Identify which cell holds the provided text, then report its (X, Y) central coordinate. 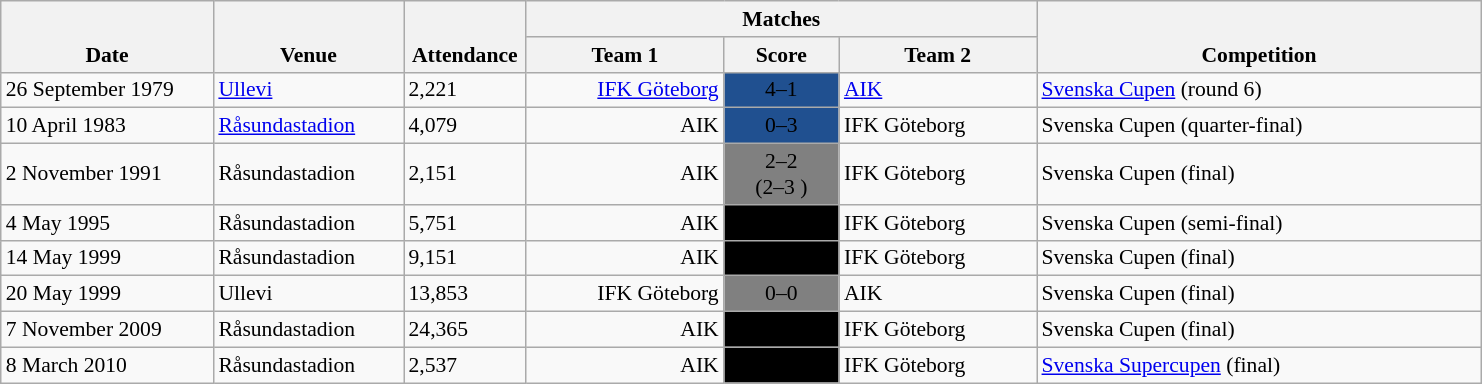
Svenska Cupen (round 6) (1258, 90)
Matches (781, 19)
26 September 1979 (108, 90)
5,751 (466, 223)
2–0 (782, 330)
2,537 (466, 365)
Svenska Cupen (quarter-final) (1258, 126)
2 November 1991 (108, 174)
2,151 (466, 174)
20 May 1999 (108, 294)
0–0 (782, 294)
8 March 2010 (108, 365)
Venue (308, 36)
Team 2 (938, 55)
4 May 1995 (108, 223)
14 May 1999 (108, 258)
9,151 (466, 258)
0–3 (782, 126)
24,365 (466, 330)
13,853 (466, 294)
Team 1 (625, 55)
Competition (1258, 36)
Date (108, 36)
Svenska Cupen (semi-final) (1258, 223)
Attendance (466, 36)
2–2(2–3 ) (782, 174)
Svenska Supercupen (final) (1258, 365)
2,221 (466, 90)
4,079 (466, 126)
Score (782, 55)
10 April 1983 (108, 126)
4–1 (782, 90)
7 November 2009 (108, 330)
